Scan for the cell matching the given text and deliver its [X, Y] coordinate at center. 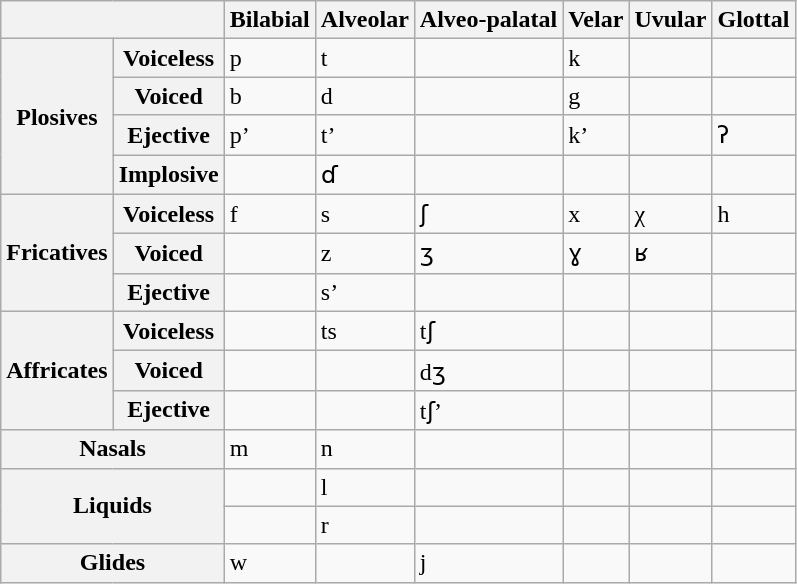
ʒ [488, 254]
tʃ’ [488, 410]
Fricatives [57, 252]
s [364, 214]
k’ [596, 135]
w [270, 563]
k [596, 58]
p’ [270, 135]
ʃ [488, 214]
ʔ [754, 135]
s’ [364, 292]
z [364, 254]
t’ [364, 135]
Glottal [754, 20]
h [754, 214]
Affricates [57, 370]
d [364, 96]
m [270, 449]
Velar [596, 20]
Alveo-palatal [488, 20]
dʒ [488, 371]
ɣ [596, 254]
Implosive [168, 174]
Nasals [112, 449]
tʃ [488, 331]
n [364, 449]
t [364, 58]
χ [670, 214]
p [270, 58]
j [488, 563]
ɗ [364, 174]
Plosives [57, 116]
ts [364, 331]
r [364, 525]
Liquids [112, 506]
x [596, 214]
Bilabial [270, 20]
Glides [112, 563]
l [364, 487]
Alveolar [364, 20]
Uvular [670, 20]
ʁ [670, 254]
f [270, 214]
g [596, 96]
b [270, 96]
